Capture the cell that displays the provided text and extract its [X, Y] central coordinate. 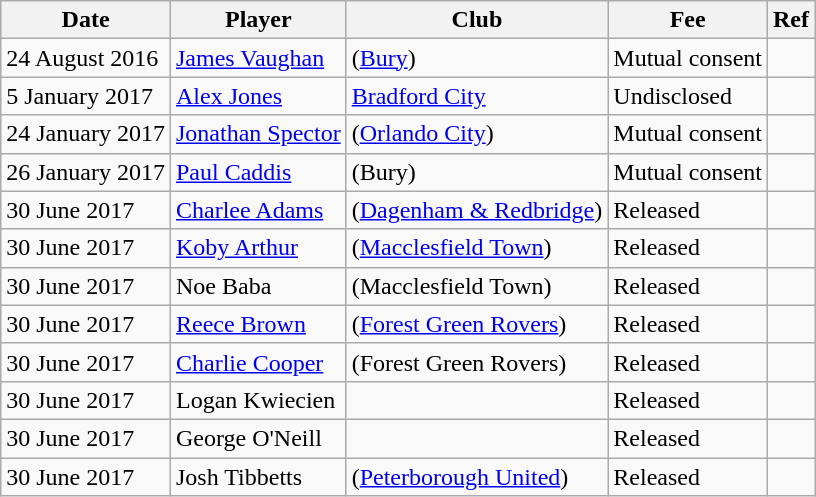
5 January 2017 [86, 96]
Paul Caddis [258, 172]
24 January 2017 [86, 134]
Reece Brown [258, 324]
Josh Tibbetts [258, 477]
Undisclosed [688, 96]
Charlee Adams [258, 210]
Alex Jones [258, 96]
Date [86, 20]
(Peterborough United) [477, 477]
Jonathan Spector [258, 134]
Fee [688, 20]
Noe Baba [258, 286]
(Dagenham & Redbridge) [477, 210]
Club [477, 20]
James Vaughan [258, 58]
24 August 2016 [86, 58]
26 January 2017 [86, 172]
George O'Neill [258, 438]
Logan Kwiecien [258, 400]
Bradford City [477, 96]
Charlie Cooper [258, 362]
Koby Arthur [258, 248]
Player [258, 20]
(Orlando City) [477, 134]
Ref [792, 20]
